Pinpoint the cell where the given text exists, returning its [X, Y] midpoint coordinate. 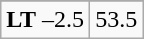
LT –2.5 [46, 20]
53.5 [116, 20]
